Output the [X, Y] coordinate of the center of the cell containing the given text.  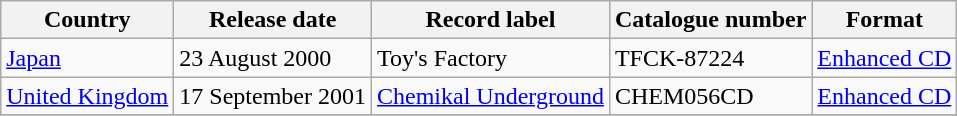
Catalogue number [710, 20]
Country [88, 20]
Format [884, 20]
Release date [273, 20]
Record label [491, 20]
23 August 2000 [273, 58]
17 September 2001 [273, 96]
TFCK-87224 [710, 58]
Toy's Factory [491, 58]
CHEM056CD [710, 96]
United Kingdom [88, 96]
Chemikal Underground [491, 96]
Japan [88, 58]
